Output the [X, Y] coordinate of the center of the cell containing the given text.  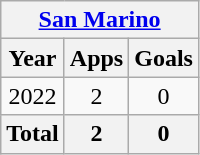
Total [33, 134]
2022 [33, 96]
Apps [96, 58]
Year [33, 58]
Goals [164, 58]
San Marino [100, 20]
